From the cell containing the given text, extract its center point as (X, Y) coordinate. 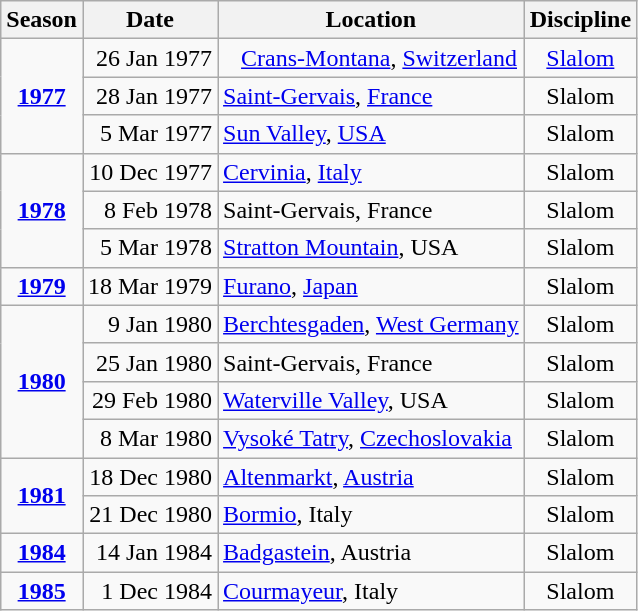
5 Mar 1977 (150, 134)
1978 (42, 210)
18 Mar 1979 (150, 286)
Date (150, 20)
Altenmarkt, Austria (372, 477)
1 Dec 1984 (150, 591)
8 Mar 1980 (150, 438)
Waterville Valley, USA (372, 400)
Crans-Montana, Switzerland (372, 58)
Discipline (580, 20)
28 Jan 1977 (150, 96)
29 Feb 1980 (150, 400)
5 Mar 1978 (150, 248)
Badgastein, Austria (372, 553)
Sun Valley, USA (372, 134)
14 Jan 1984 (150, 553)
Furano, Japan (372, 286)
Cervinia, Italy (372, 172)
1985 (42, 591)
Courmayeur, Italy (372, 591)
Season (42, 20)
18 Dec 1980 (150, 477)
1980 (42, 381)
1981 (42, 496)
Bormio, Italy (372, 515)
Location (372, 20)
Stratton Mountain, USA (372, 248)
21 Dec 1980 (150, 515)
9 Jan 1980 (150, 324)
1979 (42, 286)
1977 (42, 96)
10 Dec 1977 (150, 172)
8 Feb 1978 (150, 210)
25 Jan 1980 (150, 362)
26 Jan 1977 (150, 58)
Berchtesgaden, West Germany (372, 324)
Vysoké Tatry, Czechoslovakia (372, 438)
1984 (42, 553)
